For the text-containing cell, return its midpoint in [X, Y] coordinate format. 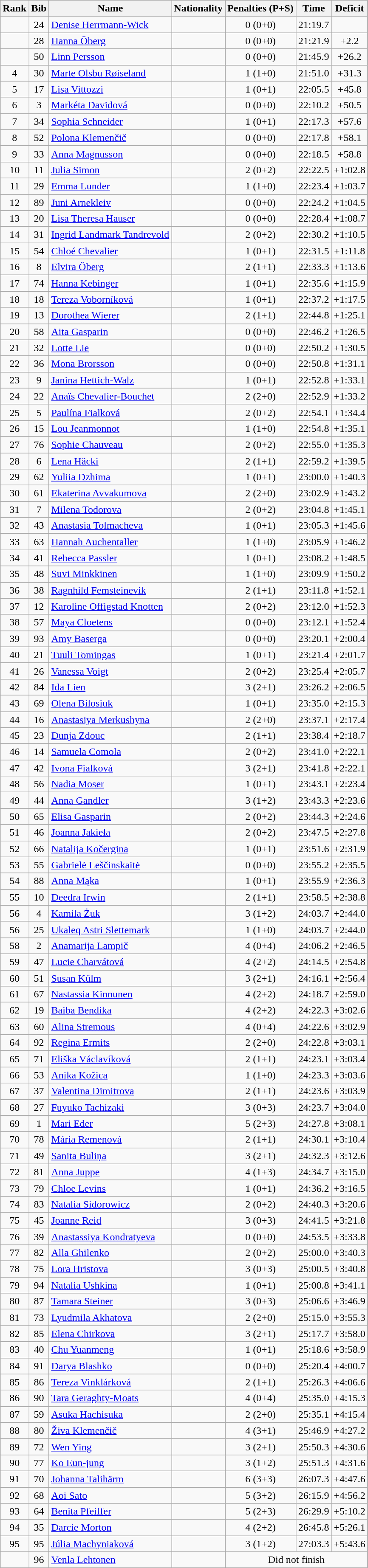
Hanna Kebinger [110, 283]
Deficit [349, 8]
Hannah Auchentaller [110, 542]
Hanna Öberg [110, 41]
4 (3+1) [261, 1430]
+3:03.9 [349, 1091]
Elvira Öberg [110, 267]
Živa Klemenčič [110, 1430]
Tara Geraghty-Moats [110, 1398]
Karoline Offigstad Knotten [110, 606]
+1:11.8 [349, 251]
Milena Todorova [110, 510]
+2.2 [349, 41]
+1:17.5 [349, 299]
+1:15.9 [349, 283]
+3:41.1 [349, 1285]
+2:24.6 [349, 816]
21:21.9 [314, 41]
Tereza Vinklárková [110, 1382]
Elisa Gasparin [110, 816]
+26.2 [349, 57]
+1:52.1 [349, 590]
Lou Jeanmonnot [110, 428]
Dorothea Wierer [110, 315]
Kamila Żuk [110, 913]
25:26.3 [314, 1382]
Lora Hristova [110, 1269]
22:17.3 [314, 121]
Chloe Levins [110, 1188]
Ivona Fialková [110, 768]
+1:31.1 [349, 364]
Gabrielė Leščinskaitė [110, 865]
+1:02.8 [349, 170]
Anastasiya Merkushyna [110, 720]
23:43.3 [314, 800]
4 (1+3) [261, 1172]
Julia Simon [110, 170]
+1:26.5 [349, 332]
25:06.6 [314, 1301]
25:51.3 [314, 1463]
22:50.2 [314, 348]
+45.8 [349, 89]
+4:15.4 [349, 1414]
24:16.1 [314, 978]
Ekaterina Avvakumova [110, 493]
23:02.9 [314, 493]
Chloé Chevalier [110, 251]
Natalija Kočergina [110, 849]
+3:55.3 [349, 1317]
+2:38.8 [349, 897]
Deedra Irwin [110, 897]
Anna Juppe [110, 1172]
24:27.8 [314, 1123]
25:00.5 [314, 1269]
24:36.2 [314, 1188]
1 [39, 1123]
24:23.3 [314, 1075]
Emma Lunder [110, 186]
23:55.9 [314, 881]
24:14.5 [314, 962]
Joanna Jakieła [110, 833]
22:52.9 [314, 396]
+58.1 [349, 138]
+2:46.5 [349, 946]
+1:45.1 [349, 510]
+1:35.3 [349, 445]
+5:43.6 [349, 1544]
22:24.2 [314, 203]
+2:05.7 [349, 671]
25:20.4 [314, 1366]
24:32.3 [314, 1156]
Denise Herrmann-Wick [110, 25]
Alina Stremous [110, 1027]
+1:52.3 [349, 606]
Júlia Machyniaková [110, 1544]
Markéta Davidová [110, 105]
Mária Remenová [110, 1140]
+4:30.6 [349, 1447]
Yuliia Dzhima [110, 477]
+57.6 [349, 121]
+1:33.1 [349, 380]
+3:58.9 [349, 1350]
5 (3+2) [261, 1495]
+1:35.1 [349, 428]
+1:46.2 [349, 542]
Benita Pfeiffer [110, 1512]
Anna Magnusson [110, 154]
24:22.3 [314, 1011]
+3:02.6 [349, 1011]
6 (3+3) [261, 1479]
22:10.2 [314, 105]
22:28.4 [314, 219]
Chu Yuanmeng [110, 1350]
22:52.8 [314, 380]
26:07.3 [314, 1479]
Ragnhild Femsteinevik [110, 590]
+2:17.4 [349, 720]
23:37.1 [314, 720]
2 [39, 946]
+1:30.5 [349, 348]
22:17.8 [314, 138]
23:00.0 [314, 477]
Rebecca Passler [110, 558]
25:50.3 [314, 1447]
23:05.9 [314, 542]
24:23.7 [314, 1107]
+2:15.3 [349, 703]
23:41.8 [314, 768]
24:23.6 [314, 1091]
Aoi Sato [110, 1495]
+1:34.4 [349, 412]
+3:08.1 [349, 1123]
21:51.0 [314, 73]
21:19.7 [314, 25]
21:45.9 [314, 57]
Ukaleq Astri Slettemark [110, 929]
22:33.3 [314, 267]
+3:02.9 [349, 1027]
+1:45.6 [349, 526]
23:38.4 [314, 736]
Regina Ermits [110, 1043]
Dunja Zdouc [110, 736]
Anastassiya Kondratyeva [110, 1237]
Valentina Dimitrova [110, 1091]
+3:58.0 [349, 1334]
Natalia Ushkina [110, 1285]
25:15.0 [314, 1317]
Sanita Buliņa [110, 1156]
Linn Persson [110, 57]
Johanna Talihärm [110, 1479]
23:09.9 [314, 574]
+3:04.0 [349, 1107]
+2:31.9 [349, 849]
+2:27.8 [349, 833]
23:41.0 [314, 752]
+3:03.6 [349, 1075]
23:43.1 [314, 784]
+1:13.6 [349, 267]
+58.8 [349, 154]
22:55.0 [314, 445]
Anna Gandler [110, 800]
+5:10.2 [349, 1512]
+2:01.7 [349, 655]
23:05.3 [314, 526]
+4:31.6 [349, 1463]
26:29.9 [314, 1512]
Time [314, 8]
+1:50.2 [349, 574]
Maya Cloetens [110, 622]
3 [39, 105]
24:34.7 [314, 1172]
22:31.5 [314, 251]
Anastasia Tolmacheva [110, 526]
24:30.1 [314, 1140]
22:54.8 [314, 428]
Samuela Comola [110, 752]
22:35.6 [314, 283]
23:20.1 [314, 639]
Anna Mąka [110, 881]
96 [39, 1560]
Nationality [198, 8]
+2:35.5 [349, 865]
25:35.0 [314, 1398]
Ingrid Landmark Tandrevold [110, 235]
+4:27.2 [349, 1430]
+4:56.2 [349, 1495]
+1:08.7 [349, 219]
+1:10.5 [349, 235]
+1:39.5 [349, 461]
Penalties (P+S) [261, 8]
24:53.5 [314, 1237]
Lena Häcki [110, 461]
+2:00.4 [349, 639]
+3:16.5 [349, 1188]
Rank [14, 8]
24:40.3 [314, 1204]
+1:03.7 [349, 186]
25:46.9 [314, 1430]
Mona Brorsson [110, 364]
+1:25.1 [349, 315]
+1:48.5 [349, 558]
Janina Hettich-Walz [110, 380]
Venla Lehtonen [110, 1560]
Amy Baserga [110, 639]
23:44.3 [314, 816]
24:22.8 [314, 1043]
+2:18.7 [349, 736]
24:23.1 [314, 1059]
Marte Olsbu Røiseland [110, 73]
Baiba Bendika [110, 1011]
Darya Blashko [110, 1366]
Natalia Sidorowicz [110, 1204]
+2:59.0 [349, 994]
22:59.2 [314, 461]
+3:21.8 [349, 1220]
Darcie Morton [110, 1528]
23:11.8 [314, 590]
+2:06.5 [349, 687]
+1:43.2 [349, 493]
Name [110, 8]
24:22.6 [314, 1027]
23:04.8 [314, 510]
Tereza Voborníková [110, 299]
24:18.7 [314, 994]
23:08.2 [314, 558]
Anaïs Chevalier-Bouchet [110, 396]
22:05.5 [314, 89]
Lyudmila Akhatova [110, 1317]
Nadia Moser [110, 784]
+3:12.6 [349, 1156]
Anika Kožica [110, 1075]
Aita Gasparin [110, 332]
23:26.2 [314, 687]
Did not finish [297, 1560]
+4:06.6 [349, 1382]
27:03.3 [314, 1544]
+3:10.4 [349, 1140]
23:47.5 [314, 833]
+1:33.2 [349, 396]
+3:03.4 [349, 1059]
+5:26.1 [349, 1528]
Ida Lien [110, 687]
22:37.2 [314, 299]
+2:56.4 [349, 978]
22:54.1 [314, 412]
+3:46.9 [349, 1301]
25:17.7 [314, 1334]
25:35.1 [314, 1414]
Bib [39, 8]
23:55.2 [314, 865]
24:06.2 [314, 946]
Elena Chirkova [110, 1334]
Tuuli Tomingas [110, 655]
+3:33.8 [349, 1237]
25:00.8 [314, 1285]
+50.5 [349, 105]
Paulína Fialková [110, 412]
Nastassia Kinnunen [110, 994]
Joanne Reid [110, 1220]
22:30.2 [314, 235]
+4:47.6 [349, 1479]
+3:03.1 [349, 1043]
Susan Külm [110, 978]
Alla Ghilenko [110, 1253]
25:18.6 [314, 1350]
Tamara Steiner [110, 1301]
Olena Bilosiuk [110, 703]
Juni Arnekleiv [110, 203]
22:23.4 [314, 186]
Asuka Hachisuka [110, 1414]
23:12.1 [314, 622]
23:51.6 [314, 849]
+2:23.4 [349, 784]
26:45.8 [314, 1528]
+1:52.4 [349, 622]
22:22.5 [314, 170]
Lotte Lie [110, 348]
23:58.5 [314, 897]
Polona Klemenčič [110, 138]
+1:04.5 [349, 203]
+2:36.3 [349, 881]
Fuyuko Tachizaki [110, 1107]
23:35.0 [314, 703]
+31.3 [349, 73]
57 [39, 622]
Sophia Schneider [110, 121]
+4:15.3 [349, 1398]
+3:40.8 [349, 1269]
Eliška Václavíková [110, 1059]
23:21.4 [314, 655]
23:12.0 [314, 606]
Suvi Minkkinen [110, 574]
+3:20.6 [349, 1204]
Lucie Charvátová [110, 962]
Mari Eder [110, 1123]
Ko Eun-jung [110, 1463]
+3:15.0 [349, 1172]
+2:54.8 [349, 962]
Sophie Chauveau [110, 445]
25:00.0 [314, 1253]
22:50.8 [314, 364]
Lisa Theresa Hauser [110, 219]
Wen Ying [110, 1447]
24:41.5 [314, 1220]
22:44.8 [314, 315]
22:18.5 [314, 154]
22:46.2 [314, 332]
26:15.9 [314, 1495]
Vanessa Voigt [110, 671]
+1:40.3 [349, 477]
Lisa Vittozzi [110, 89]
+2:23.6 [349, 800]
Anamarija Lampič [110, 946]
+3:40.3 [349, 1253]
+4:00.7 [349, 1366]
23:25.4 [314, 671]
